Return the (X, Y) coordinate for the center point of the cell that contains the specified text.  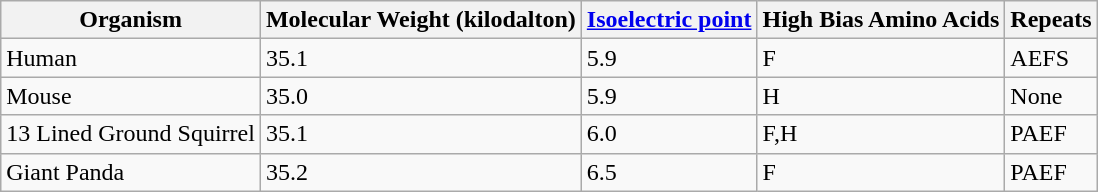
H (881, 96)
35.0 (420, 96)
Molecular Weight (kilodalton) (420, 20)
None (1051, 96)
AEFS (1051, 58)
Mouse (131, 96)
6.0 (669, 134)
Repeats (1051, 20)
Giant Panda (131, 172)
F,H (881, 134)
Organism (131, 20)
Isoelectric point (669, 20)
13 Lined Ground Squirrel (131, 134)
Human (131, 58)
35.2 (420, 172)
High Bias Amino Acids (881, 20)
6.5 (669, 172)
